From the cell containing the given text, extract its center point as (X, Y) coordinate. 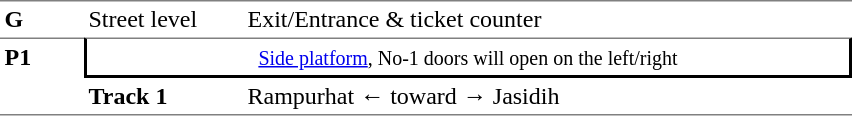
P1 (42, 77)
G (42, 19)
Rampurhat ← toward → Jasidih (548, 97)
Side platform, No-1 doors will open on the left/right (468, 58)
Street level (164, 19)
Exit/Entrance & ticket counter (548, 19)
Track 1 (164, 97)
